Output the [x, y] coordinate of the center of the cell containing the given text.  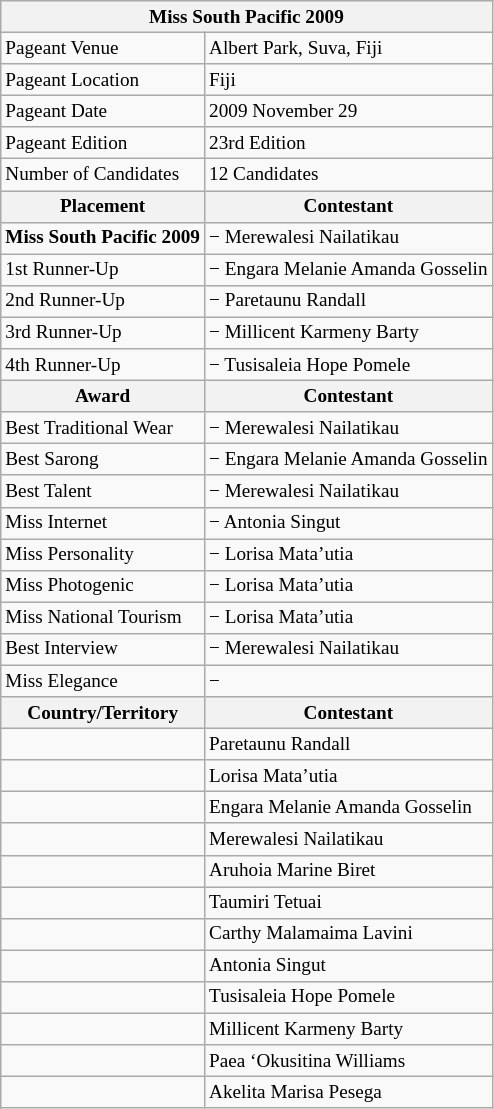
− Millicent Karmeny Barty [349, 333]
Miss Personality [103, 554]
Miss Elegance [103, 681]
Albert Park, Suva, Fiji [349, 48]
Merewalesi Nailatikau [349, 839]
Miss Internet [103, 523]
Number of Candidates [103, 175]
Pageant Location [103, 80]
1st Runner-Up [103, 270]
3rd Runner-Up [103, 333]
Best Interview [103, 649]
Akelita Marisa Pesega [349, 1092]
Aruhoia Marine Biret [349, 871]
Paretaunu Randall [349, 744]
23rd Edition [349, 143]
Taumiri Tetuai [349, 902]
Miss Photogenic [103, 586]
Millicent Karmeny Barty [349, 1029]
Antonia Singut [349, 966]
Placement [103, 206]
− Antonia Singut [349, 523]
Carthy Malamaima Lavini [349, 934]
− [349, 681]
Miss National Tourism [103, 618]
Lorisa Mata’utia [349, 776]
Engara Melanie Amanda Gosselin [349, 808]
2nd Runner-Up [103, 301]
Best Talent [103, 491]
4th Runner-Up [103, 365]
Pageant Edition [103, 143]
Tusisaleia Hope Pomele [349, 997]
− Tusisaleia Hope Pomele [349, 365]
Best Sarong [103, 460]
Pageant Date [103, 111]
Fiji [349, 80]
Pageant Venue [103, 48]
− Paretaunu Randall [349, 301]
Best Traditional Wear [103, 428]
Paea ‘Okusitina Williams [349, 1061]
2009 November 29 [349, 111]
Country/Territory [103, 713]
12 Candidates [349, 175]
Award [103, 396]
